Return [X, Y] of the center of cell containing provided text 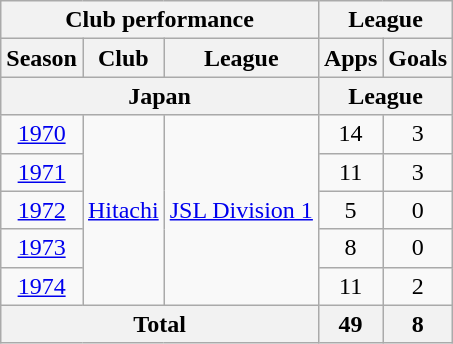
Hitachi [123, 210]
Total [160, 324]
5 [350, 210]
Goals [418, 58]
Club [123, 58]
14 [350, 134]
Club performance [160, 20]
49 [350, 324]
2 [418, 286]
1973 [42, 248]
1970 [42, 134]
Season [42, 58]
1971 [42, 172]
Apps [350, 58]
JSL Division 1 [241, 210]
Japan [160, 96]
1974 [42, 286]
1972 [42, 210]
